Search for the cell housing the specified text and yield its [x, y] center coordinate. 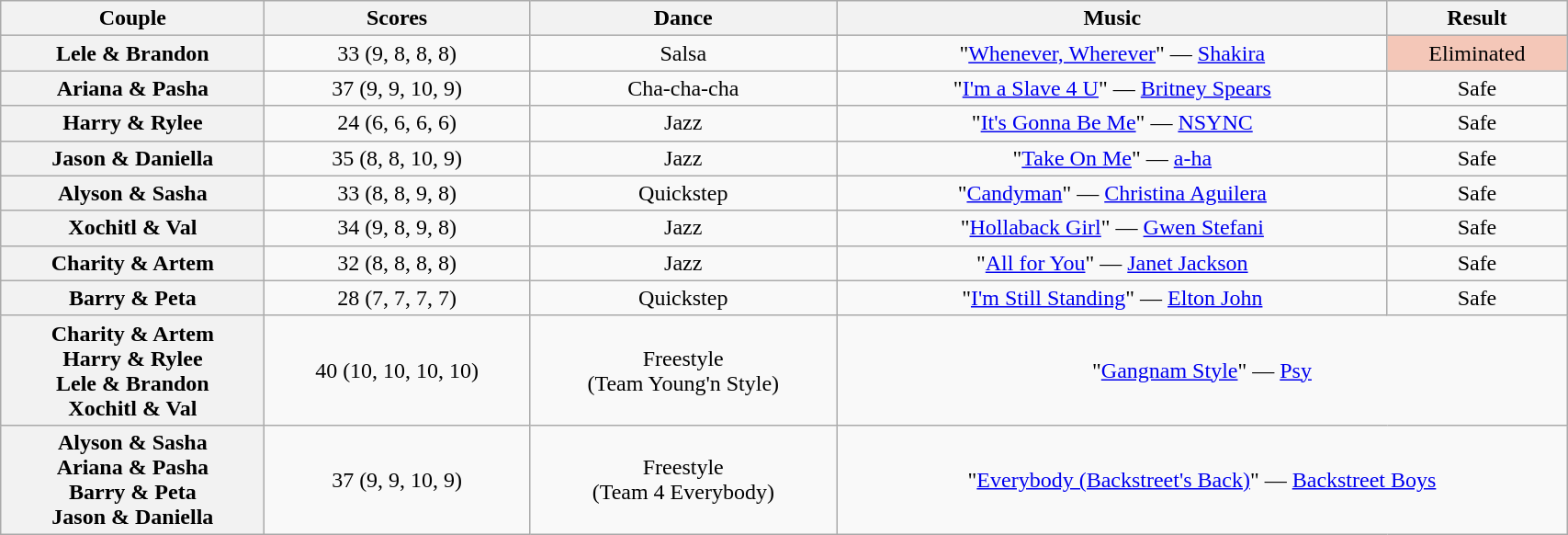
"Whenever, Wherever" — Shakira [1111, 53]
Music [1111, 18]
24 (6, 6, 6, 6) [397, 123]
"I'm Still Standing" — Elton John [1111, 298]
Freestyle(Team Young'n Style) [683, 370]
32 (8, 8, 8, 8) [397, 263]
Dance [683, 18]
Harry & Rylee [132, 123]
34 (9, 8, 9, 8) [397, 228]
Charity & Artem [132, 263]
40 (10, 10, 10, 10) [397, 370]
"All for You" — Janet Jackson [1111, 263]
Lele & Brandon [132, 53]
"Take On Me" — a-ha [1111, 158]
Couple [132, 18]
Jason & Daniella [132, 158]
33 (9, 8, 8, 8) [397, 53]
Cha-cha-cha [683, 88]
Eliminated [1477, 53]
"I'm a Slave 4 U" — Britney Spears [1111, 88]
Ariana & Pasha [132, 88]
Alyson & Sasha [132, 193]
Alyson & SashaAriana & PashaBarry & PetaJason & Daniella [132, 480]
Barry & Peta [132, 298]
"Candyman" — Christina Aguilera [1111, 193]
"Everybody (Backstreet's Back)" — Backstreet Boys [1201, 480]
Salsa [683, 53]
35 (8, 8, 10, 9) [397, 158]
33 (8, 8, 9, 8) [397, 193]
"Hollaback Girl" — Gwen Stefani [1111, 228]
28 (7, 7, 7, 7) [397, 298]
Result [1477, 18]
Scores [397, 18]
Freestyle(Team 4 Everybody) [683, 480]
Charity & ArtemHarry & RyleeLele & BrandonXochitl & Val [132, 370]
"Gangnam Style" — Psy [1201, 370]
Xochitl & Val [132, 228]
"It's Gonna Be Me" — NSYNC [1111, 123]
